Identify which cell holds the provided text, then report its (x, y) central coordinate. 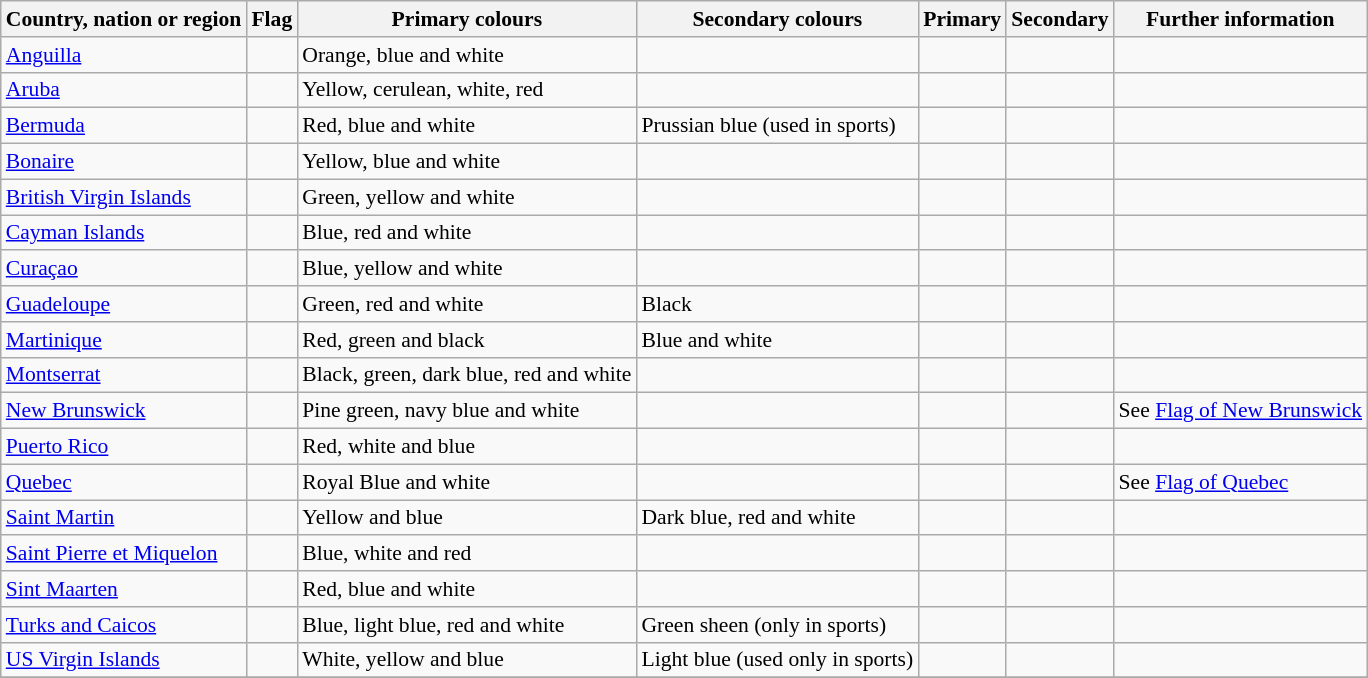
British Virgin Islands (124, 197)
Green sheen (only in sports) (777, 625)
Light blue (used only in sports) (777, 660)
Yellow, cerulean, white, red (466, 90)
Bonaire (124, 162)
Quebec (124, 482)
White, yellow and blue (466, 660)
Martinique (124, 340)
Secondary colours (777, 19)
Green, red and white (466, 304)
Prussian blue (used in sports) (777, 126)
Blue, white and red (466, 554)
Further information (1241, 19)
Blue and white (777, 340)
See Flag of Quebec (1241, 482)
Blue, light blue, red and white (466, 625)
Red, white and blue (466, 447)
Curaçao (124, 269)
Dark blue, red and white (777, 518)
Bermuda (124, 126)
Turks and Caicos (124, 625)
Primary (962, 19)
Royal Blue and white (466, 482)
Yellow and blue (466, 518)
Pine green, navy blue and white (466, 411)
Black, green, dark blue, red and white (466, 375)
Red, green and black (466, 340)
Aruba (124, 90)
Flag (272, 19)
Anguilla (124, 55)
Yellow, blue and white (466, 162)
Montserrat (124, 375)
Green, yellow and white (466, 197)
Blue, yellow and white (466, 269)
Secondary (1060, 19)
Orange, blue and white (466, 55)
Guadeloupe (124, 304)
US Virgin Islands (124, 660)
New Brunswick (124, 411)
Saint Pierre et Miquelon (124, 554)
Sint Maarten (124, 589)
See Flag of New Brunswick (1241, 411)
Primary colours (466, 19)
Saint Martin (124, 518)
Blue, red and white (466, 233)
Country, nation or region (124, 19)
Puerto Rico (124, 447)
Black (777, 304)
Cayman Islands (124, 233)
